For the text-containing cell, return its midpoint in (X, Y) coordinate format. 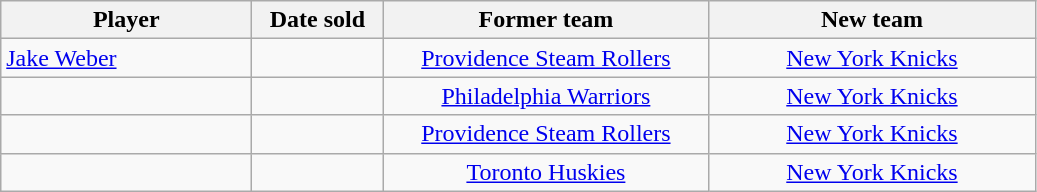
Date sold (318, 20)
Toronto Huskies (546, 172)
Philadelphia Warriors (546, 96)
Jake Weber (126, 58)
Player (126, 20)
Former team (546, 20)
New team (872, 20)
